Determine the [X, Y] coordinate at the center of the cell enclosing the given text.  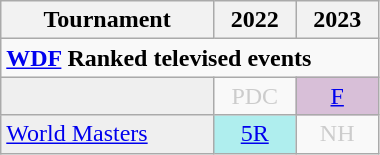
PDC [255, 96]
2022 [255, 20]
WDF Ranked televised events [190, 58]
NH [337, 134]
World Masters [108, 134]
2023 [337, 20]
5R [255, 134]
F [337, 96]
Tournament [108, 20]
